Return (X, Y) of the center of cell containing provided text 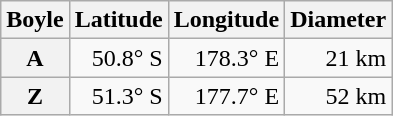
Longitude (226, 20)
178.3° E (226, 58)
50.8° S (118, 58)
51.3° S (118, 96)
21 km (338, 58)
177.7° E (226, 96)
Boyle (35, 20)
Diameter (338, 20)
A (35, 58)
Z (35, 96)
52 km (338, 96)
Latitude (118, 20)
